Provide the (X, Y) coordinate of the cell's center where the given text is located.  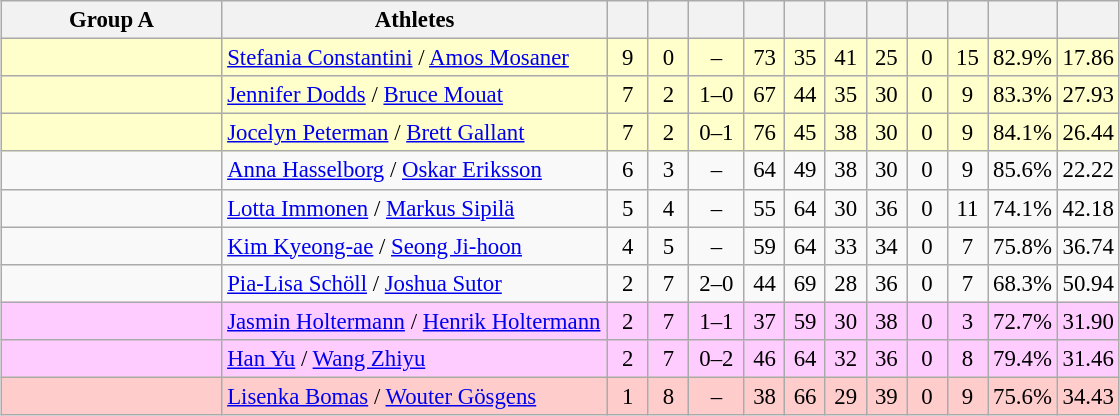
68.3% (1022, 283)
32 (846, 358)
28 (846, 283)
45 (806, 133)
75.6% (1022, 396)
11 (968, 208)
Athletes (415, 20)
17.86 (1088, 58)
26.44 (1088, 133)
79.4% (1022, 358)
0–2 (717, 358)
74.1% (1022, 208)
Han Yu / Wang Zhiyu (415, 358)
22.22 (1088, 170)
31.46 (1088, 358)
76 (764, 133)
67 (764, 95)
27.93 (1088, 95)
Anna Hasselborg / Oskar Eriksson (415, 170)
6 (628, 170)
72.7% (1022, 321)
36.74 (1088, 246)
1 (628, 396)
15 (968, 58)
34 (886, 246)
39 (886, 396)
Pia-Lisa Schöll / Joshua Sutor (415, 283)
Jennifer Dodds / Bruce Mouat (415, 95)
49 (806, 170)
0–1 (717, 133)
33 (846, 246)
73 (764, 58)
Stefania Constantini / Amos Mosaner (415, 58)
46 (764, 358)
42.18 (1088, 208)
1–0 (717, 95)
1–1 (717, 321)
Group A (112, 20)
55 (764, 208)
37 (764, 321)
25 (886, 58)
69 (806, 283)
82.9% (1022, 58)
34.43 (1088, 396)
84.1% (1022, 133)
Jocelyn Peterman / Brett Gallant (415, 133)
Lotta Immonen / Markus Sipilä (415, 208)
2–0 (717, 283)
66 (806, 396)
83.3% (1022, 95)
85.6% (1022, 170)
41 (846, 58)
75.8% (1022, 246)
50.94 (1088, 283)
Lisenka Bomas / Wouter Gösgens (415, 396)
31.90 (1088, 321)
Jasmin Holtermann / Henrik Holtermann (415, 321)
29 (846, 396)
Kim Kyeong-ae / Seong Ji-hoon (415, 246)
